Scan for the cell matching the given text and deliver its [X, Y] coordinate at center. 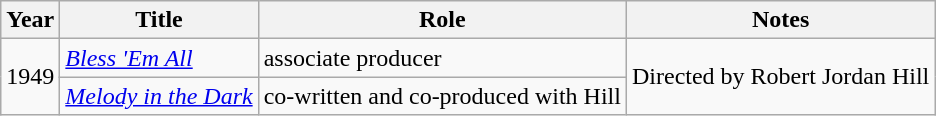
Notes [780, 20]
Directed by Robert Jordan Hill [780, 77]
Title [159, 20]
Bless 'Em All [159, 58]
co-written and co-produced with Hill [442, 96]
1949 [30, 77]
Melody in the Dark [159, 96]
Role [442, 20]
Year [30, 20]
associate producer [442, 58]
